Return the [X, Y] coordinate for the center point of the cell that contains the specified text.  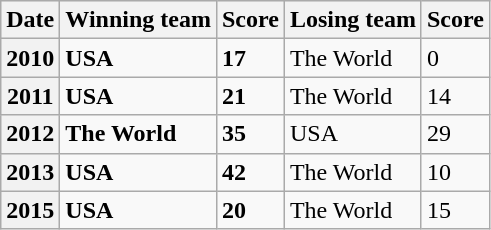
14 [455, 96]
2012 [30, 134]
Losing team [352, 20]
10 [455, 172]
Winning team [138, 20]
20 [250, 210]
35 [250, 134]
Date [30, 20]
2011 [30, 96]
21 [250, 96]
29 [455, 134]
0 [455, 58]
2013 [30, 172]
17 [250, 58]
2015 [30, 210]
15 [455, 210]
42 [250, 172]
2010 [30, 58]
